Output the [X, Y] coordinate of the center of the cell containing the given text.  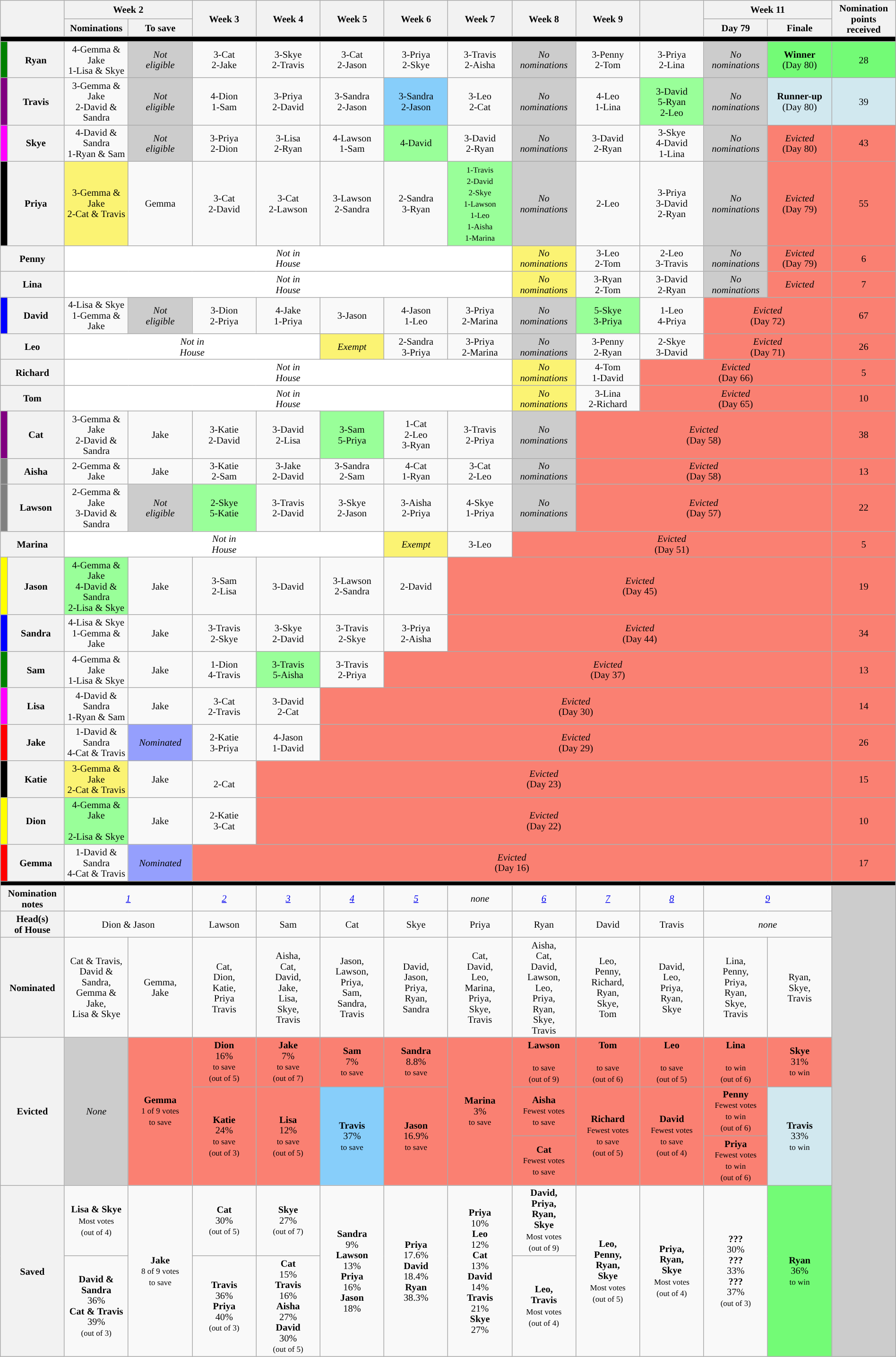
3-David2-Lisa [288, 435]
To save [160, 27]
Jake8 of 9 votesto save [160, 1271]
Day 79 [735, 27]
3-Priya2-Lina [672, 60]
Evicted(Day 16) [512, 862]
Travis36%Priya40%(out of 3) [224, 1306]
2-Cat [224, 779]
Week 9 [608, 18]
34 [864, 633]
1-Travis2-David2-Skye1-Lawson1-Leo1-Aisha1-Marina [480, 203]
8 [672, 898]
Richard [32, 373]
Evicted(Day 65) [736, 398]
3-Sam2-Lisa [224, 586]
Tomto save(out of 6) [608, 1062]
3-Priya2-Aisha [416, 633]
Lisa12%to save(out of 5) [288, 1136]
Week 11 [767, 9]
3-Penny2-Tom [608, 60]
3-Cat2-Leo [480, 471]
3-Leo [480, 544]
Evicted(Day 72) [767, 315]
3-Lina2-Richard [608, 398]
Evicted(Day 66) [736, 373]
Jason16.9%to save [416, 1136]
AishaFewest votesto save [543, 1111]
4-Jason1-David [288, 742]
Lawsonto save(out of 9) [543, 1062]
Leo,Penny,Richard,Ryan,Skye,Tom [608, 987]
Evicted(Day 57) [703, 508]
Evicted(Day 71) [767, 346]
Week 5 [352, 18]
3-Cat2-Jason [352, 60]
PriyaFewest votesto win(out of 6) [735, 1160]
3-Cat2-Travis [224, 705]
43 [864, 143]
None [96, 1111]
Priya10%Leo12%Cat13%David14%Travis21%Skye27% [480, 1271]
55 [864, 203]
3-Skye2-Jason [352, 508]
1-Cat2-Leo3-Ryan [416, 435]
3-Skye2-David [288, 633]
DavidFewest votesto save(out of 4) [672, 1136]
David & Sandra36%Cat & Travis39%(out of 3) [96, 1306]
39 [864, 101]
3-Aisha2-Priya [416, 508]
Week 2 [129, 9]
Jake7%to save(out of 7) [288, 1062]
Jason,Lawson,Priya,Sam,Sandra,Travis [352, 987]
Aisha,Cat,David,Lawson,Leo,Priya,Ryan,Skye,Travis [543, 987]
Marina3%to save [480, 1111]
4-Jake1-Priya [288, 315]
38 [864, 435]
Sandra8.8%to save [416, 1062]
Tom [32, 398]
3-David2-Cat [288, 705]
5-Skye3-Priya [608, 315]
67 [864, 315]
Aisha [36, 471]
3-Penny2-Ryan [608, 346]
3-Travis2-David [288, 508]
17 [864, 862]
3-Katie2-Sam [224, 471]
Travis37%to save [352, 1136]
2-Gemma & Jake [96, 471]
3-Sam5-Priya [352, 435]
Katie [36, 779]
19 [864, 586]
Cat,Dion,Katie,PriyaTravis [224, 987]
Sandra [36, 633]
Gemma1 of 9 votesto save [160, 1111]
3-Priya2-David [288, 101]
3-Travis5-Aisha [288, 670]
2-Katie3-Priya [224, 742]
3-Jason [352, 315]
Cat30%(out of 5) [224, 1220]
Head(s)of House [32, 924]
Travis33%to win [800, 1136]
Lisa & SkyeMost votes(out of 4) [96, 1220]
Skye31%to win [800, 1062]
PennyFewest votesto win(out of 6) [735, 1111]
3-Ryan2-Tom [608, 284]
Jason [36, 586]
3-Jake2-David [288, 471]
3-Cat2-Jake [224, 60]
3 [288, 898]
RichardFewest votesto save(out of 5) [608, 1136]
2-Skye5-Katie [224, 508]
Lina [32, 284]
Cat15%Travis16%Aisha27%David30%(out of 5) [288, 1306]
2-Skye3-David [672, 346]
4-Dion1-Sam [224, 101]
Week 7 [480, 18]
2-Katie3-Cat [224, 821]
Lina,Penny,Priya,Ryan,Skye,Travis [735, 987]
Nominations [96, 27]
Nominationpointsreceived [864, 18]
4-David [416, 143]
Dion & Jason [129, 924]
Leoto save(out of 5) [672, 1062]
Nomination notes [32, 898]
Evicted(Day 23) [544, 779]
CatFewest votesto save [543, 1160]
3-Travis2-Aisha [480, 60]
Evicted(Day 22) [544, 821]
3-Sandra2-Sam [352, 471]
Leo,Penny,Ryan,SkyeMost votes(out of 5) [608, 1271]
Evicted(Day 51) [672, 544]
3-Priya2-Skye [416, 60]
3-Skye2-Travis [288, 60]
Ryan36%to win [800, 1271]
4 [352, 898]
Leo [32, 346]
22 [864, 508]
Sam7%to save [352, 1062]
2-Sandra3-Priya [416, 346]
Leo,TravisMost votes(out of 4) [543, 1306]
3-Priya3-David2-Ryan [672, 203]
Marina [32, 544]
2-Gemma & Jake3-David & Sandra [96, 508]
3-Leo2-Cat [480, 101]
David,Leo,Priya,Ryan,Skye [672, 987]
Lisa [36, 705]
3-Cat2-Lawson [288, 203]
4-Leo1-Lina [608, 101]
Penny [32, 258]
9 [767, 898]
3-Priya2-Dion [224, 143]
Evicted(Day 37) [608, 670]
Dion16%to save(out of 5) [224, 1062]
Cat,David,Leo,Marina,Priya,Skye,Travis [480, 987]
4-Cat1-Ryan [416, 471]
3-Skye4-David1-Lina [672, 143]
2-Leo [608, 203]
Sandra9%Lawson13%Priya16%Jason18% [352, 1271]
4-Lawson1-Sam [352, 143]
4-Jason1-Leo [416, 315]
Skye27%(out of 7) [288, 1220]
15 [864, 779]
Aisha,Cat,David,Jake,Lisa,Skye,Travis [288, 987]
2-Leo3-Travis [672, 258]
4-Gemma & Jake4-David & Sandra2-Lisa & Skye [96, 586]
28 [864, 60]
3-Dion2-Priya [224, 315]
4-Tom1-David [608, 373]
David,Priya,Ryan,SkyeMost votes(out of 9) [543, 1220]
Linato win(out of 6) [735, 1062]
1 [129, 898]
14 [864, 705]
3-Leo2-Tom [608, 258]
Week 4 [288, 18]
David,Jason,Priya,Ryan,Sandra [416, 987]
1-Leo4-Priya [672, 315]
Dion [36, 821]
Evicted(Day 45) [640, 586]
Saved [32, 1271]
3-Lisa2-Ryan [288, 143]
Priya17.6%David18.4%Ryan38.3% [416, 1271]
2 [224, 898]
Evicted(Day 29) [576, 742]
Evicted(Day 44) [640, 633]
2-David [416, 586]
2-Sandra3-Ryan [416, 203]
Week 3 [224, 18]
4-Gemma & Jake2-Lisa & Skye [96, 821]
Priya,Ryan,SkyeMost votes(out of 4) [672, 1271]
Cat & Travis,David & Sandra,Gemma & Jake,Lisa & Skye [96, 987]
???30%???33%???37%(out of 3) [735, 1271]
Finale [800, 27]
Katie 24%to save(out of 3) [224, 1136]
Week 6 [416, 18]
1-Dion4-Travis [224, 670]
3-Katie2-David [224, 435]
Evicted(Day 80) [800, 143]
Evicted(Day 30) [576, 705]
3-David [288, 586]
Ryan,Skye,Travis [800, 987]
3-David5-Ryan2-Leo [672, 101]
Winner(Day 80) [800, 60]
Runner-up(Day 80) [800, 101]
4-Skye1-Priya [480, 508]
Gemma,Jake [160, 987]
3-Cat2-David [224, 203]
Week 8 [543, 18]
